Locate the cell with the specified text and output its (X, Y) center coordinate. 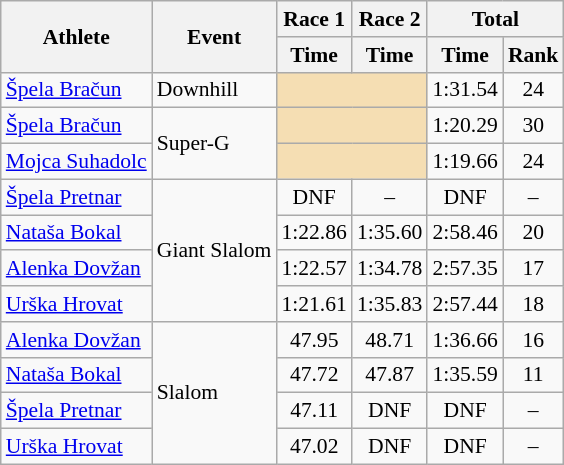
Rank (534, 55)
1:20.29 (464, 126)
47.02 (314, 447)
1:22.86 (314, 233)
2:57.35 (464, 269)
Race 1 (314, 19)
17 (534, 269)
1:21.61 (314, 304)
1:35.83 (390, 304)
Mojca Suhadolc (76, 162)
47.87 (390, 375)
1:19.66 (464, 162)
47.72 (314, 375)
Total (495, 19)
20 (534, 233)
Giant Slalom (214, 250)
47.95 (314, 340)
47.11 (314, 411)
1:31.54 (464, 90)
2:58.46 (464, 233)
30 (534, 126)
1:35.60 (390, 233)
11 (534, 375)
Super-G (214, 144)
16 (534, 340)
1:22.57 (314, 269)
48.71 (390, 340)
2:57.44 (464, 304)
1:35.59 (464, 375)
18 (534, 304)
Athlete (76, 36)
Slalom (214, 393)
Downhill (214, 90)
1:34.78 (390, 269)
1:36.66 (464, 340)
Event (214, 36)
Race 2 (390, 19)
